Scan for the cell matching the given text and deliver its (x, y) coordinate at center. 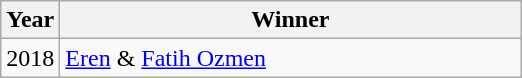
2018 (30, 58)
Winner (290, 20)
Year (30, 20)
Eren & Fatih Ozmen (290, 58)
